For the text-containing cell, return its midpoint in (X, Y) coordinate format. 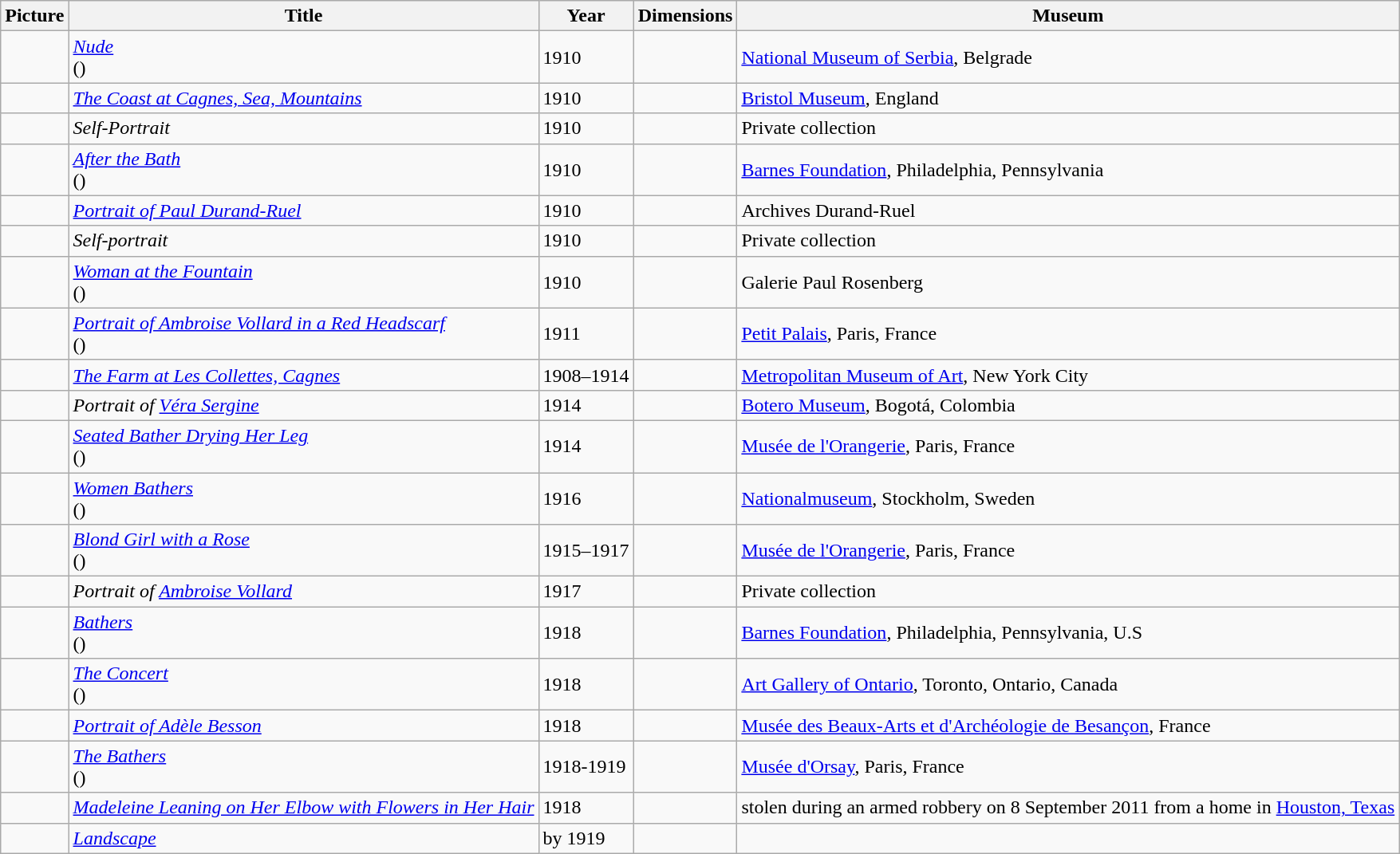
Landscape (303, 838)
1908–1914 (586, 375)
Barnes Foundation, Philadelphia, Pennsylvania, U.S (1068, 633)
Picture (35, 16)
The Coast at Cagnes, Sea, Mountains (303, 98)
Women Bathers() (303, 498)
Year (586, 16)
1917 (586, 592)
Title (303, 16)
Musée d'Orsay, Paris, France (1068, 767)
Portrait of Adèle Besson (303, 726)
Dimensions (685, 16)
1918-1919 (586, 767)
Portrait of Véra Sergine (303, 405)
Musée des Beaux-Arts et d'Archéologie de Besançon, France (1068, 726)
Nude() (303, 57)
Woman at the Fountain() (303, 282)
1911 (586, 333)
Portrait of Ambroise Vollard (303, 592)
Metropolitan Museum of Art, New York City (1068, 375)
Portrait of Ambroise Vollard in a Red Headscarf() (303, 333)
Self-Portrait (303, 128)
by 1919 (586, 838)
1916 (586, 498)
Barnes Foundation, Philadelphia, Pennsylvania (1068, 169)
Museum (1068, 16)
Art Gallery of Ontario, Toronto, Ontario, Canada (1068, 684)
After the Bath() (303, 169)
Self-portrait (303, 241)
stolen during an armed robbery on 8 September 2011 from a home in Houston, Texas (1068, 808)
National Museum of Serbia, Belgrade (1068, 57)
Blond Girl with a Rose() (303, 550)
Galerie Paul Rosenberg (1068, 282)
Bristol Museum, England (1068, 98)
1915–1917 (586, 550)
Petit Palais, Paris, France (1068, 333)
Bathers() (303, 633)
The Bathers() (303, 767)
Archives Durand-Ruel (1068, 211)
The Farm at Les Collettes, Cagnes (303, 375)
Nationalmuseum, Stockholm, Sweden (1068, 498)
Madeleine Leaning on Her Elbow with Flowers in Her Hair (303, 808)
The Concert() (303, 684)
Portrait of Paul Durand-Ruel (303, 211)
Seated Bather Drying Her Leg() (303, 447)
Botero Museum, Bogotá, Colombia (1068, 405)
